Identify which cell holds the provided text, then report its [X, Y] central coordinate. 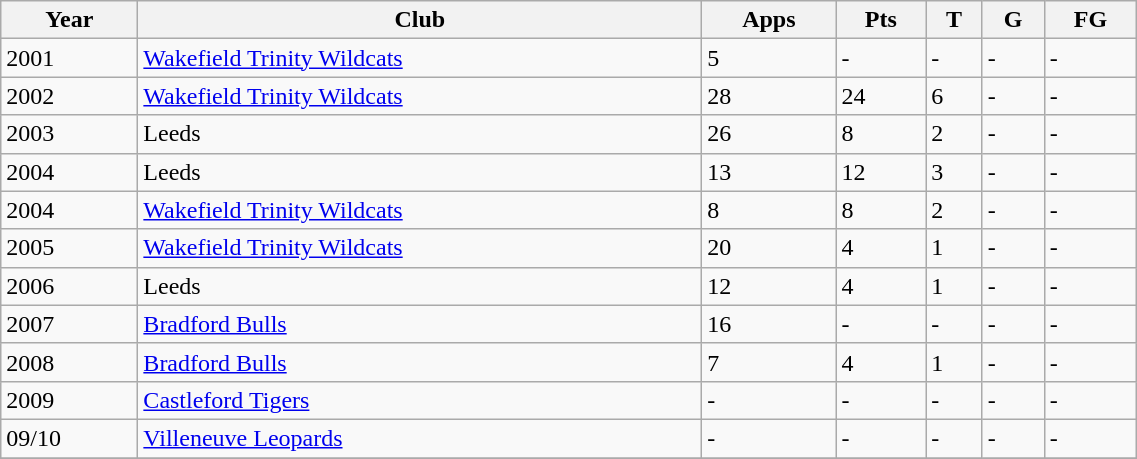
2007 [70, 324]
26 [769, 134]
Castleford Tigers [420, 400]
7 [769, 362]
Apps [769, 20]
2003 [70, 134]
Pts [881, 20]
2008 [70, 362]
24 [881, 96]
3 [954, 172]
FG [1090, 20]
G [1013, 20]
6 [954, 96]
09/10 [70, 438]
Year [70, 20]
2005 [70, 248]
2001 [70, 58]
13 [769, 172]
16 [769, 324]
20 [769, 248]
2009 [70, 400]
2006 [70, 286]
28 [769, 96]
2002 [70, 96]
Club [420, 20]
Villeneuve Leopards [420, 438]
T [954, 20]
5 [769, 58]
